Return [x, y] of the center of cell containing provided text 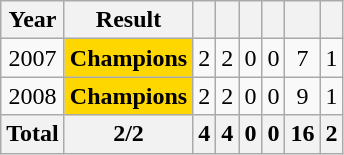
Year [33, 20]
Total [33, 134]
2008 [33, 96]
16 [302, 134]
7 [302, 58]
Result [128, 20]
9 [302, 96]
2/2 [128, 134]
2007 [33, 58]
